Determine the [X, Y] coordinate at the center of the cell enclosing the given text.  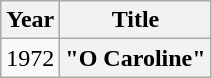
Title [136, 20]
1972 [30, 58]
"O Caroline" [136, 58]
Year [30, 20]
